Return the [X, Y] coordinate for the center point of the cell that contains the specified text.  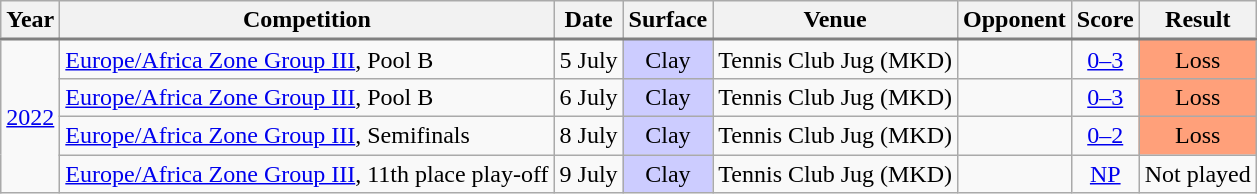
Opponent [1015, 20]
Year [30, 20]
9 July [588, 173]
8 July [588, 135]
Not played [1198, 173]
0–2 [1105, 135]
Venue [836, 20]
Europe/Africa Zone Group III, Semifinals [307, 135]
Europe/Africa Zone Group III, 11th place play-off [307, 173]
6 July [588, 97]
Surface [668, 20]
2022 [30, 116]
Score [1105, 20]
Competition [307, 20]
NP [1105, 173]
Result [1198, 20]
5 July [588, 60]
Date [588, 20]
